Detect which cell encompasses the target text, then output its [x, y] center coordinate. 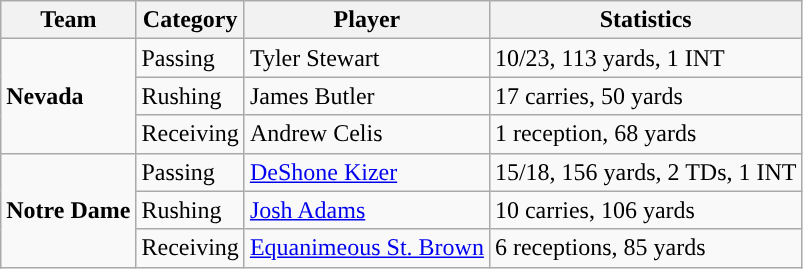
10/23, 113 yards, 1 INT [646, 58]
1 reception, 68 yards [646, 134]
Statistics [646, 20]
Andrew Celis [366, 134]
Category [190, 20]
6 receptions, 85 yards [646, 248]
17 carries, 50 yards [646, 96]
Equanimeous St. Brown [366, 248]
Nevada [68, 96]
DeShone Kizer [366, 172]
10 carries, 106 yards [646, 210]
Team [68, 20]
15/18, 156 yards, 2 TDs, 1 INT [646, 172]
Josh Adams [366, 210]
Notre Dame [68, 210]
Player [366, 20]
Tyler Stewart [366, 58]
James Butler [366, 96]
